Provide the [X, Y] coordinate of the cell's center where the given text is located.  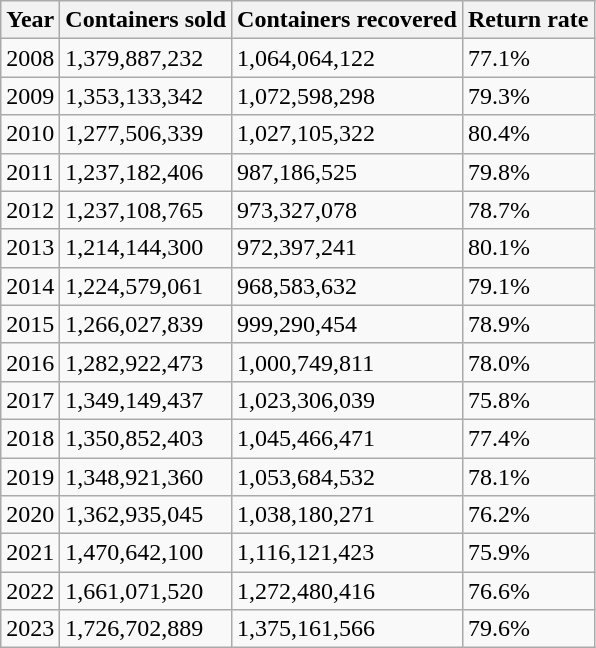
1,348,921,360 [146, 477]
1,027,105,322 [348, 134]
1,350,852,403 [146, 438]
1,266,027,839 [146, 324]
80.4% [528, 134]
1,224,579,061 [146, 286]
79.8% [528, 172]
1,045,466,471 [348, 438]
75.9% [528, 553]
79.6% [528, 629]
2017 [30, 400]
1,470,642,100 [146, 553]
1,064,064,122 [348, 58]
76.6% [528, 591]
968,583,632 [348, 286]
2021 [30, 553]
1,272,480,416 [348, 591]
2015 [30, 324]
2011 [30, 172]
2023 [30, 629]
78.9% [528, 324]
2012 [30, 210]
2019 [30, 477]
1,237,182,406 [146, 172]
78.1% [528, 477]
1,053,684,532 [348, 477]
79.1% [528, 286]
1,661,071,520 [146, 591]
1,277,506,339 [146, 134]
1,282,922,473 [146, 362]
79.3% [528, 96]
999,290,454 [348, 324]
2014 [30, 286]
1,726,702,889 [146, 629]
Containers sold [146, 20]
Year [30, 20]
Return rate [528, 20]
1,038,180,271 [348, 515]
2016 [30, 362]
77.4% [528, 438]
1,375,161,566 [348, 629]
1,353,133,342 [146, 96]
1,072,598,298 [348, 96]
987,186,525 [348, 172]
1,214,144,300 [146, 248]
2013 [30, 248]
1,237,108,765 [146, 210]
973,327,078 [348, 210]
2018 [30, 438]
1,349,149,437 [146, 400]
1,116,121,423 [348, 553]
2022 [30, 591]
76.2% [528, 515]
2010 [30, 134]
80.1% [528, 248]
2008 [30, 58]
75.8% [528, 400]
78.7% [528, 210]
1,362,935,045 [146, 515]
1,379,887,232 [146, 58]
1,023,306,039 [348, 400]
2020 [30, 515]
2009 [30, 96]
Containers recovered [348, 20]
78.0% [528, 362]
972,397,241 [348, 248]
1,000,749,811 [348, 362]
77.1% [528, 58]
